Identify which cell holds the provided text, then report its (X, Y) central coordinate. 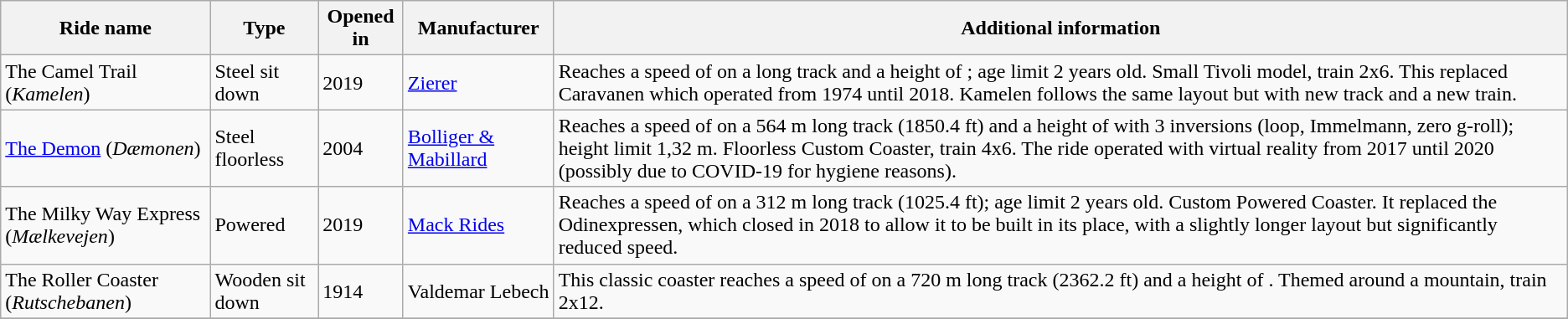
Additional information (1060, 28)
Valdemar Lebech (478, 291)
This classic coaster reaches a speed of on a 720 m long track (2362.2 ft) and a height of . Themed around a mountain, train 2x12. (1060, 291)
Steel sit down (265, 82)
Bolliger & Mabillard (478, 148)
Zierer (478, 82)
2004 (361, 148)
Steel floorless (265, 148)
The Milky Way Express (Mælkevejen) (106, 225)
The Roller Coaster (Rutschebanen) (106, 291)
Wooden sit down (265, 291)
Opened in (361, 28)
Powered (265, 225)
1914 (361, 291)
Manufacturer (478, 28)
Ride name (106, 28)
Type (265, 28)
The Demon (Dæmonen) (106, 148)
The Camel Trail (Kamelen) (106, 82)
Mack Rides (478, 225)
